Capture the cell that displays the provided text and extract its [X, Y] central coordinate. 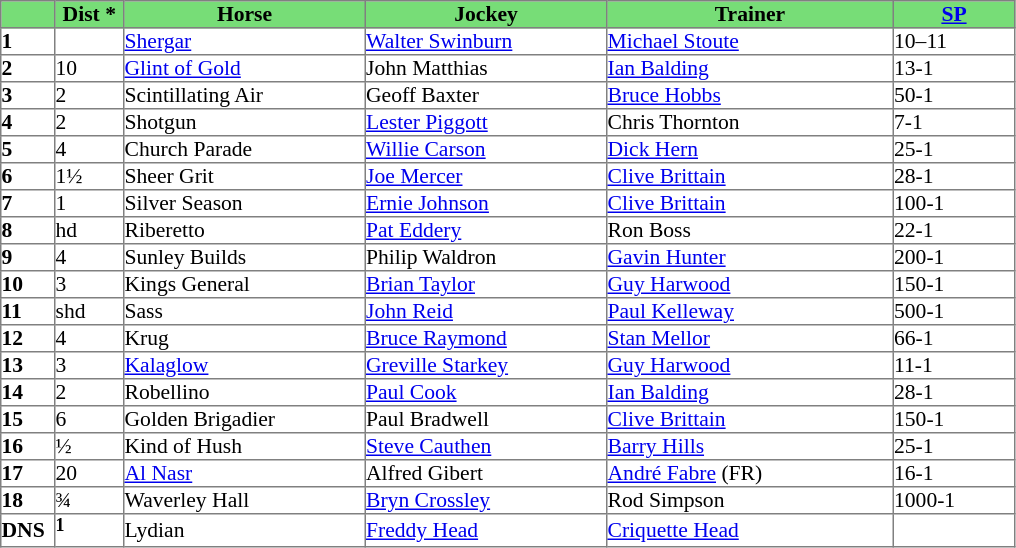
Shotgun [245, 122]
200-1 [954, 258]
Geoff Baxter [486, 96]
¾ [90, 500]
Dist * [90, 14]
Freddy Head [486, 530]
Philip Waldron [486, 258]
André Fabre (FR) [750, 474]
14 [28, 392]
Silver Season [245, 204]
Willie Carson [486, 150]
Sheer Grit [245, 176]
100-1 [954, 204]
Kind of Hush [245, 446]
Michael Stoute [750, 42]
Bruce Raymond [486, 338]
Criquette Head [750, 530]
Joe Mercer [486, 176]
Ernie Johnson [486, 204]
Paul Kelleway [750, 312]
1000-1 [954, 500]
16-1 [954, 474]
Barry Hills [750, 446]
Kalaglow [245, 366]
Lydian [245, 530]
shd [90, 312]
John Reid [486, 312]
Kings General [245, 284]
Stan Mellor [750, 338]
Bryn Crossley [486, 500]
Dick Hern [750, 150]
hd [90, 230]
Sass [245, 312]
8 [28, 230]
DNS [28, 530]
50-1 [954, 96]
20 [90, 474]
Golden Brigadier [245, 420]
Krug [245, 338]
Alfred Gibert [486, 474]
Gavin Hunter [750, 258]
Jockey [486, 14]
Ron Boss [750, 230]
Paul Bradwell [486, 420]
16 [28, 446]
Robellino [245, 392]
Walter Swinburn [486, 42]
11-1 [954, 366]
½ [90, 446]
66-1 [954, 338]
Waverley Hall [245, 500]
Al Nasr [245, 474]
Rod Simpson [750, 500]
10–11 [954, 42]
17 [28, 474]
Lester Piggott [486, 122]
11 [28, 312]
1½ [90, 176]
13 [28, 366]
Trainer [750, 14]
Bruce Hobbs [750, 96]
13-1 [954, 68]
Greville Starkey [486, 366]
18 [28, 500]
Chris Thornton [750, 122]
500-1 [954, 312]
Sunley Builds [245, 258]
7-1 [954, 122]
9 [28, 258]
Church Parade [245, 150]
5 [28, 150]
Glint of Gold [245, 68]
Brian Taylor [486, 284]
Scintillating Air [245, 96]
Riberetto [245, 230]
Paul Cook [486, 392]
Horse [245, 14]
12 [28, 338]
Shergar [245, 42]
15 [28, 420]
22-1 [954, 230]
Steve Cauthen [486, 446]
John Matthias [486, 68]
SP [954, 14]
7 [28, 204]
Pat Eddery [486, 230]
